Locate the cell with the specified text and output its [x, y] center coordinate. 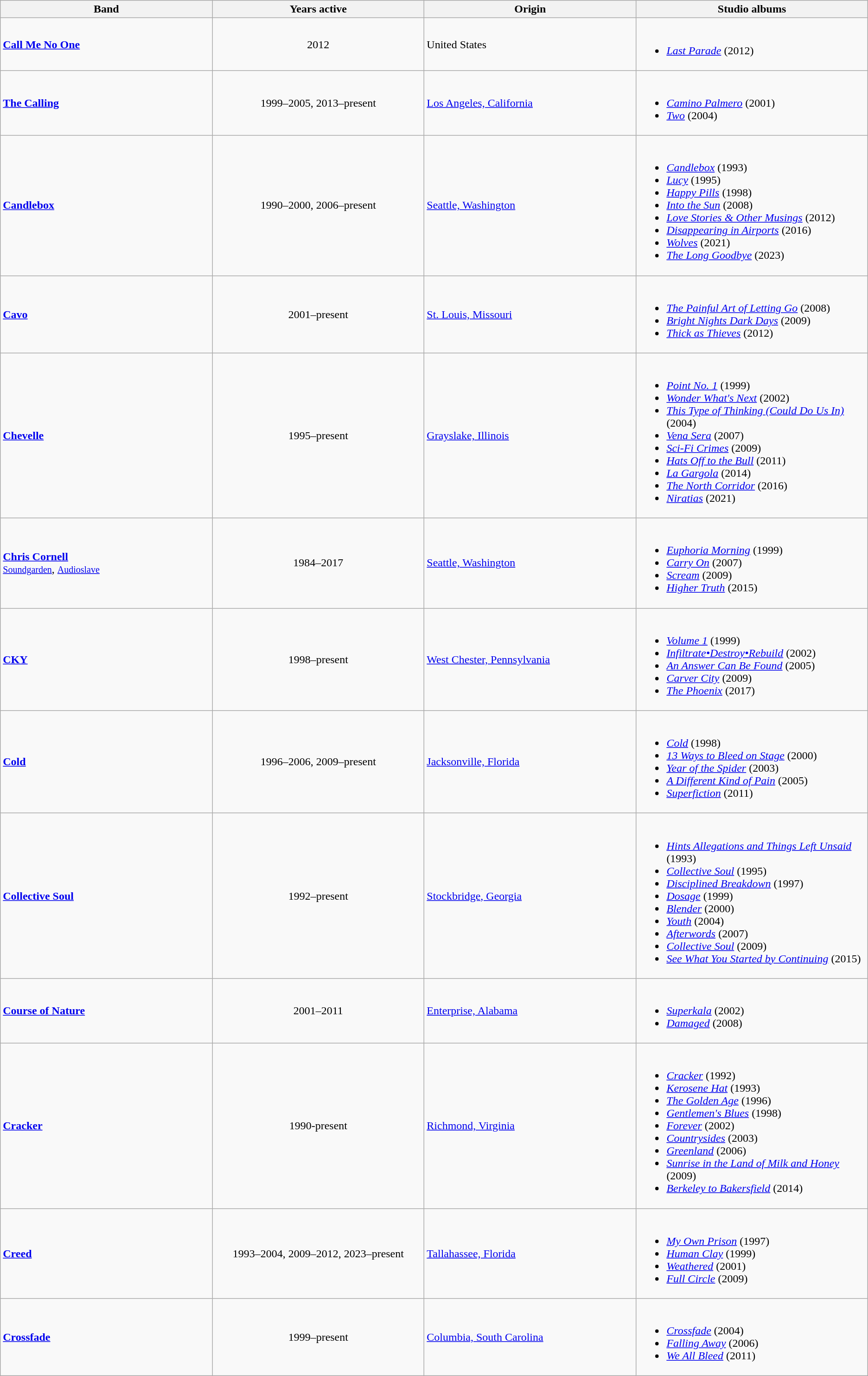
1995–present [318, 435]
2001–present [318, 314]
The Painful Art of Letting Go (2008)Bright Nights Dark Days (2009)Thick as Thieves (2012) [752, 314]
CKY [107, 659]
1996–2006, 2009–present [318, 762]
Course of Nature [107, 1011]
Cavo [107, 314]
Studio albums [752, 9]
Cold [107, 762]
Tallahassee, Florida [530, 1254]
My Own Prison (1997)Human Clay (1999)Weathered (2001)Full Circle (2009) [752, 1254]
1999–present [318, 1338]
Origin [530, 9]
Chris Cornell Soundgarden, Audioslave [107, 563]
Euphoria Morning (1999)Carry On (2007)Scream (2009)Higher Truth (2015) [752, 563]
Cracker [107, 1126]
Grayslake, Illinois [530, 435]
1993–2004, 2009–2012, 2023–present [318, 1254]
The Calling [107, 103]
Jacksonville, Florida [530, 762]
Superkala (2002)Damaged (2008) [752, 1011]
Creed [107, 1254]
1990-present [318, 1126]
Last Parade (2012) [752, 45]
Columbia, South Carolina [530, 1338]
Crossfade [107, 1338]
West Chester, Pennsylvania [530, 659]
Los Angeles, California [530, 103]
1984–2017 [318, 563]
Enterprise, Alabama [530, 1011]
Stockbridge, Georgia [530, 896]
Cold (1998)13 Ways to Bleed on Stage (2000)Year of the Spider (2003)A Different Kind of Pain (2005)Superfiction (2011) [752, 762]
Richmond, Virginia [530, 1126]
Volume 1 (1999)Infiltrate•Destroy•Rebuild (2002)An Answer Can Be Found (2005)Carver City (2009)The Phoenix (2017) [752, 659]
1990–2000, 2006–present [318, 205]
1999–2005, 2013–present [318, 103]
Camino Palmero (2001)Two (2004) [752, 103]
Candlebox [107, 205]
2001–2011 [318, 1011]
Years active [318, 9]
2012 [318, 45]
Collective Soul [107, 896]
Crossfade (2004)Falling Away (2006)We All Bleed (2011) [752, 1338]
1998–present [318, 659]
United States [530, 45]
St. Louis, Missouri [530, 314]
Call Me No One [107, 45]
Chevelle [107, 435]
1992–present [318, 896]
Band [107, 9]
